From the cell containing the given text, extract its center point as [X, Y] coordinate. 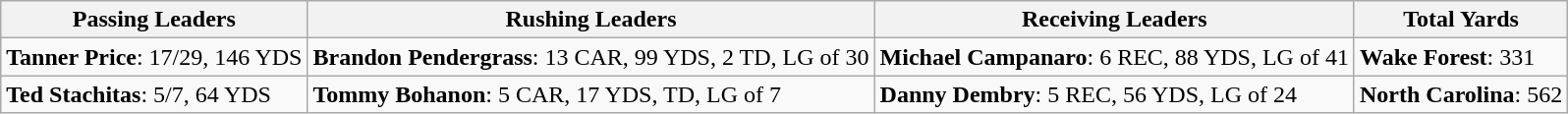
Brandon Pendergrass: 13 CAR, 99 YDS, 2 TD, LG of 30 [591, 57]
Wake Forest: 331 [1460, 57]
Michael Campanaro: 6 REC, 88 YDS, LG of 41 [1114, 57]
Ted Stachitas: 5/7, 64 YDS [154, 94]
Total Yards [1460, 20]
Receiving Leaders [1114, 20]
Passing Leaders [154, 20]
Danny Dembry: 5 REC, 56 YDS, LG of 24 [1114, 94]
Rushing Leaders [591, 20]
Tanner Price: 17/29, 146 YDS [154, 57]
Tommy Bohanon: 5 CAR, 17 YDS, TD, LG of 7 [591, 94]
North Carolina: 562 [1460, 94]
